Scan for the cell matching the given text and deliver its (X, Y) coordinate at center. 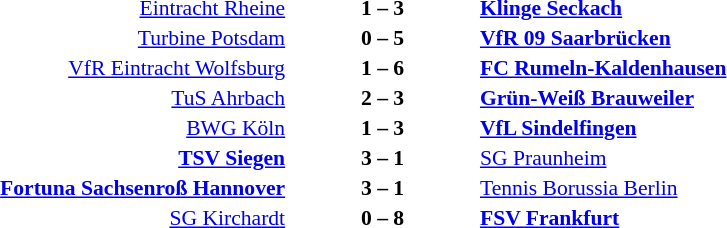
2 – 3 (382, 98)
1 – 6 (382, 68)
1 – 3 (382, 128)
0 – 5 (382, 38)
